Detect which cell encompasses the target text, then output its [x, y] center coordinate. 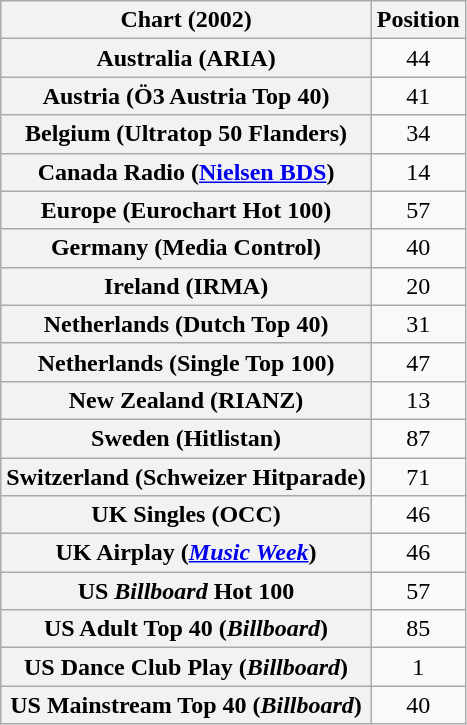
Canada Radio (Nielsen BDS) [186, 172]
US Dance Club Play (Billboard) [186, 667]
85 [418, 629]
Sweden (Hitlistan) [186, 438]
US Adult Top 40 (Billboard) [186, 629]
13 [418, 400]
Ireland (IRMA) [186, 286]
Germany (Media Control) [186, 248]
14 [418, 172]
44 [418, 58]
Switzerland (Schweizer Hitparade) [186, 477]
US Mainstream Top 40 (Billboard) [186, 705]
31 [418, 324]
Netherlands (Dutch Top 40) [186, 324]
Austria (Ö3 Austria Top 40) [186, 96]
UK Singles (OCC) [186, 515]
41 [418, 96]
Chart (2002) [186, 20]
Belgium (Ultratop 50 Flanders) [186, 134]
New Zealand (RIANZ) [186, 400]
Netherlands (Single Top 100) [186, 362]
1 [418, 667]
87 [418, 438]
20 [418, 286]
US Billboard Hot 100 [186, 591]
47 [418, 362]
34 [418, 134]
Position [418, 20]
71 [418, 477]
Australia (ARIA) [186, 58]
Europe (Eurochart Hot 100) [186, 210]
UK Airplay (Music Week) [186, 553]
